Pinpoint the cell where the given text exists, returning its (X, Y) midpoint coordinate. 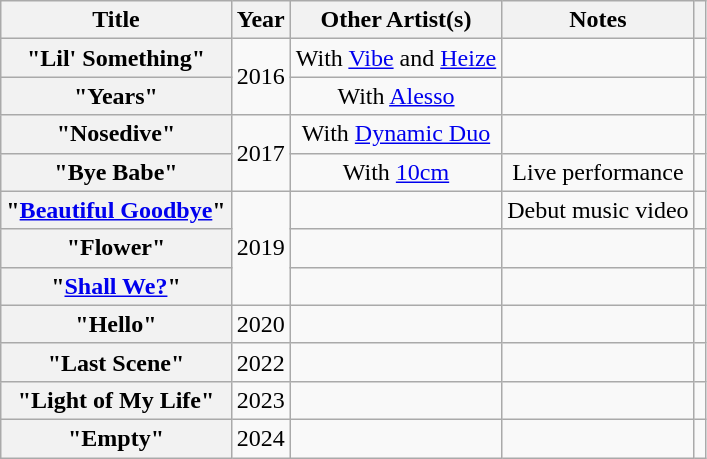
2017 (260, 153)
Title (116, 20)
Other Artist(s) (396, 20)
With Vibe and Heize (396, 58)
Debut music video (598, 210)
"Empty" (116, 438)
"Years" (116, 96)
2016 (260, 77)
"Shall We?" (116, 286)
Notes (598, 20)
2019 (260, 248)
"Beautiful Goodbye" (116, 210)
2024 (260, 438)
"Lil' Something" (116, 58)
Year (260, 20)
Live performance (598, 172)
"Hello" (116, 324)
"Light of My Life" (116, 400)
"Bye Babe" (116, 172)
"Last Scene" (116, 362)
With Alesso (396, 96)
With 10cm (396, 172)
2020 (260, 324)
"Nosedive" (116, 134)
2022 (260, 362)
With Dynamic Duo (396, 134)
2023 (260, 400)
"Flower" (116, 248)
